Provide the [X, Y] coordinate of the cell's center where the given text is located.  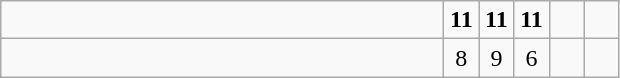
8 [462, 58]
6 [532, 58]
9 [496, 58]
